Search for the cell housing the specified text and yield its (x, y) center coordinate. 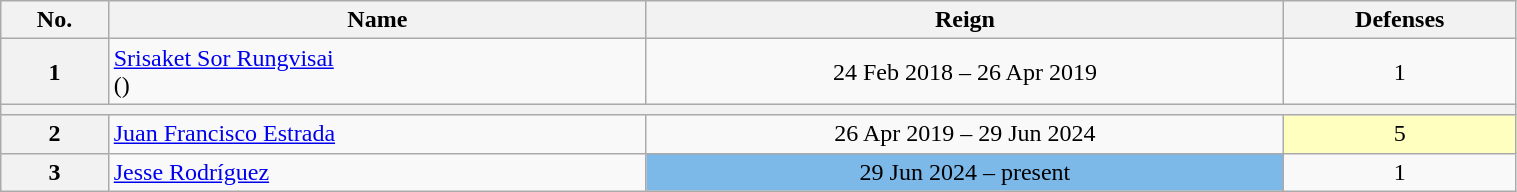
2 (54, 134)
29 Jun 2024 – present (964, 172)
Defenses (1400, 20)
5 (1400, 134)
3 (54, 172)
Juan Francisco Estrada (377, 134)
Jesse Rodríguez (377, 172)
Reign (964, 20)
No. (54, 20)
26 Apr 2019 – 29 Jun 2024 (964, 134)
Srisaket Sor Rungvisai() (377, 72)
24 Feb 2018 – 26 Apr 2019 (964, 72)
Name (377, 20)
